Identify which cell holds the provided text, then report its [X, Y] central coordinate. 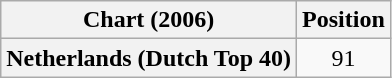
Chart (2006) [149, 20]
91 [344, 58]
Position [344, 20]
Netherlands (Dutch Top 40) [149, 58]
